Search for the cell housing the specified text and yield its [x, y] center coordinate. 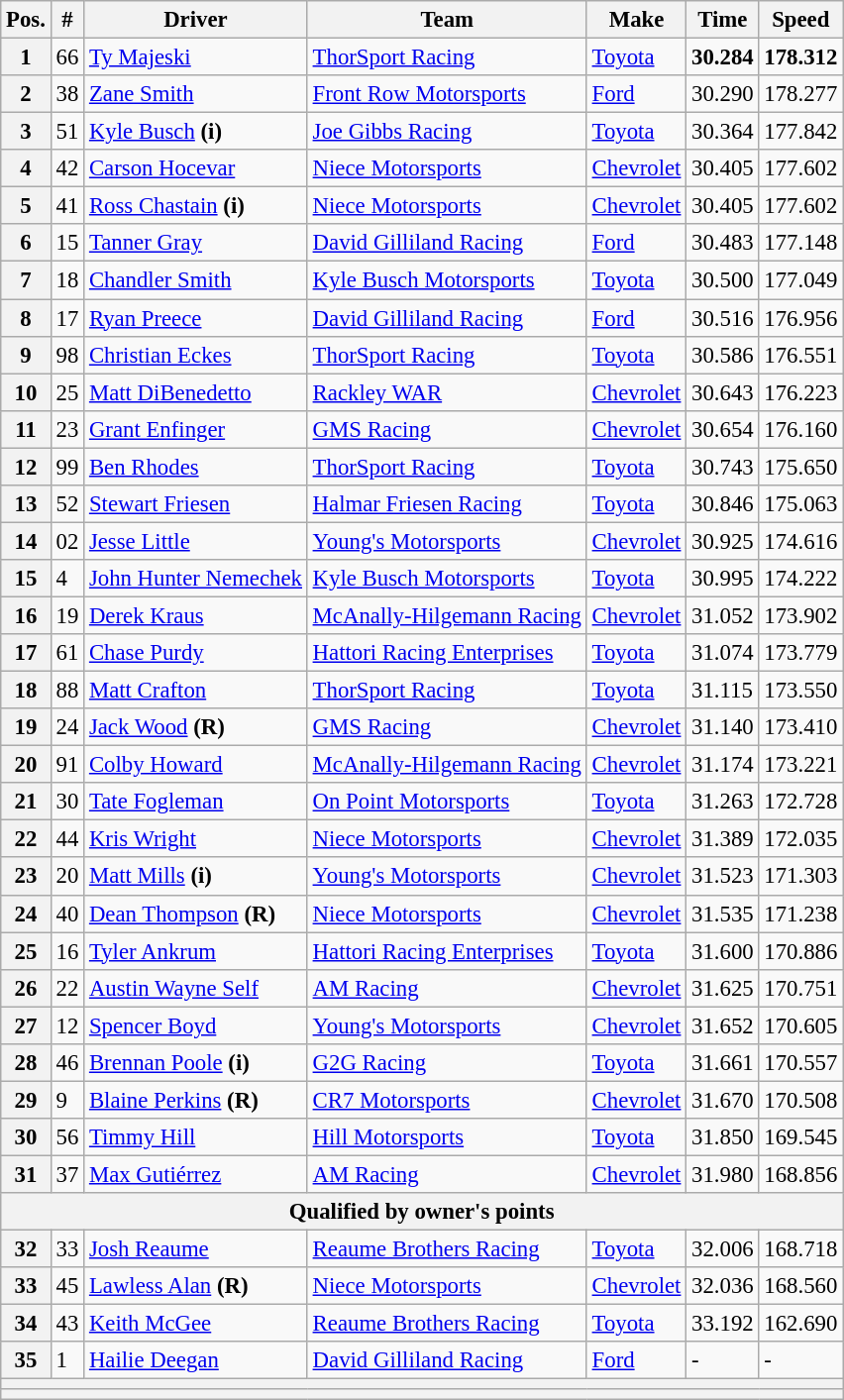
Brennan Poole (i) [196, 1063]
Jack Wood (R) [196, 727]
176.160 [800, 429]
Keith McGee [196, 1324]
170.886 [800, 951]
30.290 [723, 94]
178.312 [800, 57]
Qualified by owner's points [422, 1212]
Chase Purdy [196, 653]
Ben Rhodes [196, 467]
172.035 [800, 839]
44 [67, 839]
Kyle Busch (i) [196, 132]
31 [26, 1174]
46 [67, 1063]
Make [636, 20]
31.661 [723, 1063]
176.223 [800, 392]
170.605 [800, 1025]
13 [26, 504]
30.654 [723, 429]
21 [26, 802]
Dean Thompson (R) [196, 914]
170.557 [800, 1063]
Austin Wayne Self [196, 988]
174.222 [800, 579]
Max Gutiérrez [196, 1174]
31.535 [723, 914]
6 [26, 243]
Joe Gibbs Racing [447, 132]
# [67, 20]
02 [67, 541]
14 [26, 541]
176.551 [800, 355]
Lawless Alan (R) [196, 1286]
29 [26, 1100]
172.728 [800, 802]
174.616 [800, 541]
Halmar Friesen Racing [447, 504]
30.846 [723, 504]
G2G Racing [447, 1063]
98 [67, 355]
177.842 [800, 132]
168.560 [800, 1286]
37 [67, 1174]
31.074 [723, 653]
31.263 [723, 802]
175.650 [800, 467]
173.221 [800, 765]
Grant Enfinger [196, 429]
32 [26, 1249]
177.049 [800, 280]
Speed [800, 20]
Hill Motorsports [447, 1137]
51 [67, 132]
27 [26, 1025]
Tanner Gray [196, 243]
162.690 [800, 1324]
Team [447, 20]
173.550 [800, 691]
Spencer Boyd [196, 1025]
Matt DiBenedetto [196, 392]
On Point Motorsports [447, 802]
11 [26, 429]
170.508 [800, 1100]
30.500 [723, 280]
31.052 [723, 615]
2 [26, 94]
38 [67, 94]
30.995 [723, 579]
Ty Majeski [196, 57]
Jesse Little [196, 541]
28 [26, 1063]
66 [67, 57]
31.670 [723, 1100]
31.140 [723, 727]
41 [67, 206]
177.148 [800, 243]
3 [26, 132]
10 [26, 392]
91 [67, 765]
Ross Chastain (i) [196, 206]
176.956 [800, 318]
31.174 [723, 765]
26 [26, 988]
30.364 [723, 132]
Tate Fogleman [196, 802]
30.284 [723, 57]
168.718 [800, 1249]
Chandler Smith [196, 280]
31.389 [723, 839]
Time [723, 20]
173.410 [800, 727]
35 [26, 1360]
31.850 [723, 1137]
30.743 [723, 467]
Front Row Motorsports [447, 94]
Josh Reaume [196, 1249]
168.856 [800, 1174]
Zane Smith [196, 94]
32.006 [723, 1249]
CR7 Motorsports [447, 1100]
Timmy Hill [196, 1137]
30.925 [723, 541]
173.779 [800, 653]
Tyler Ankrum [196, 951]
Christian Eckes [196, 355]
170.751 [800, 988]
31.625 [723, 988]
43 [67, 1324]
Colby Howard [196, 765]
56 [67, 1137]
171.303 [800, 877]
Driver [196, 20]
Carson Hocevar [196, 168]
Derek Kraus [196, 615]
169.545 [800, 1137]
31.600 [723, 951]
31.652 [723, 1025]
178.277 [800, 94]
42 [67, 168]
31.115 [723, 691]
Matt Mills (i) [196, 877]
32.036 [723, 1286]
John Hunter Nemechek [196, 579]
175.063 [800, 504]
33.192 [723, 1324]
Blaine Perkins (R) [196, 1100]
30.483 [723, 243]
30.586 [723, 355]
99 [67, 467]
Hailie Deegan [196, 1360]
30.643 [723, 392]
Stewart Friesen [196, 504]
171.238 [800, 914]
31.980 [723, 1174]
Ryan Preece [196, 318]
61 [67, 653]
34 [26, 1324]
45 [67, 1286]
8 [26, 318]
30.516 [723, 318]
40 [67, 914]
Rackley WAR [447, 392]
31.523 [723, 877]
Matt Crafton [196, 691]
7 [26, 280]
173.902 [800, 615]
88 [67, 691]
5 [26, 206]
52 [67, 504]
Pos. [26, 20]
Kris Wright [196, 839]
